From the cell containing the given text, extract its center point as (x, y) coordinate. 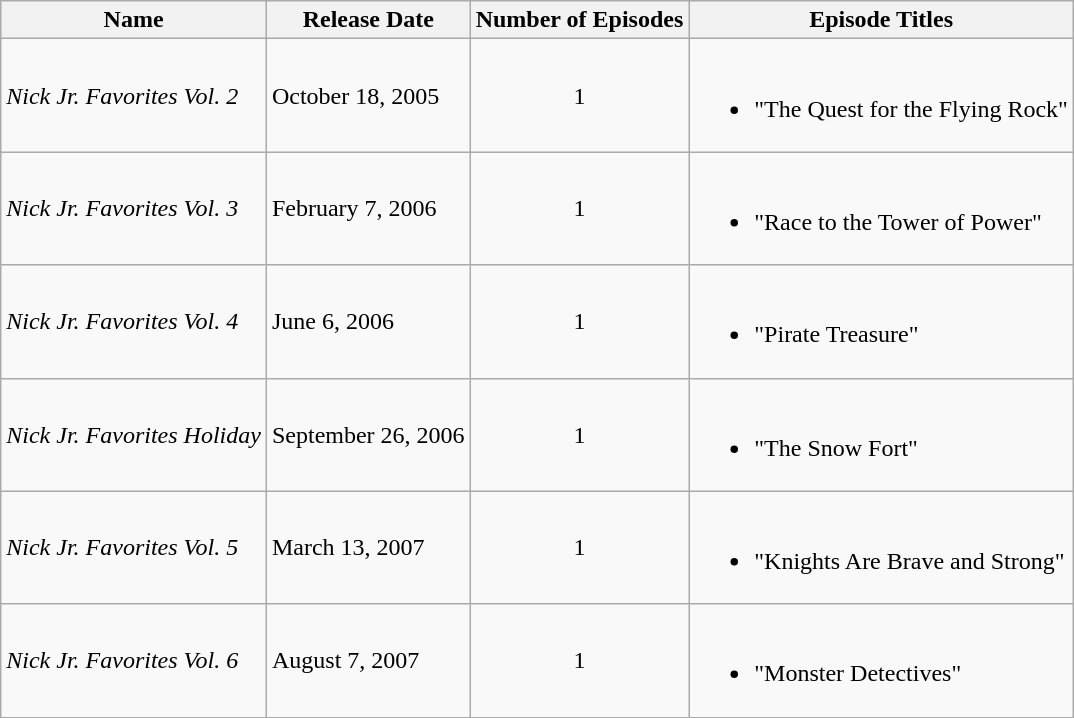
"The Snow Fort" (882, 434)
September 26, 2006 (368, 434)
Nick Jr. Favorites Vol. 5 (134, 548)
Nick Jr. Favorites Vol. 4 (134, 322)
"Race to the Tower of Power" (882, 208)
Episode Titles (882, 20)
Nick Jr. Favorites Holiday (134, 434)
"The Quest for the Flying Rock" (882, 96)
Nick Jr. Favorites Vol. 2 (134, 96)
"Monster Detectives" (882, 660)
October 18, 2005 (368, 96)
Name (134, 20)
"Pirate Treasure" (882, 322)
Nick Jr. Favorites Vol. 3 (134, 208)
Number of Episodes (580, 20)
February 7, 2006 (368, 208)
"Knights Are Brave and Strong" (882, 548)
Release Date (368, 20)
March 13, 2007 (368, 548)
Nick Jr. Favorites Vol. 6 (134, 660)
June 6, 2006 (368, 322)
August 7, 2007 (368, 660)
